Determine the (X, Y) coordinate at the center of the cell enclosing the given text.  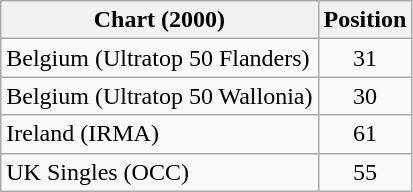
Belgium (Ultratop 50 Wallonia) (160, 96)
Chart (2000) (160, 20)
Ireland (IRMA) (160, 134)
31 (365, 58)
55 (365, 172)
61 (365, 134)
30 (365, 96)
Belgium (Ultratop 50 Flanders) (160, 58)
UK Singles (OCC) (160, 172)
Position (365, 20)
